From the cell containing the given text, extract its center point as [X, Y] coordinate. 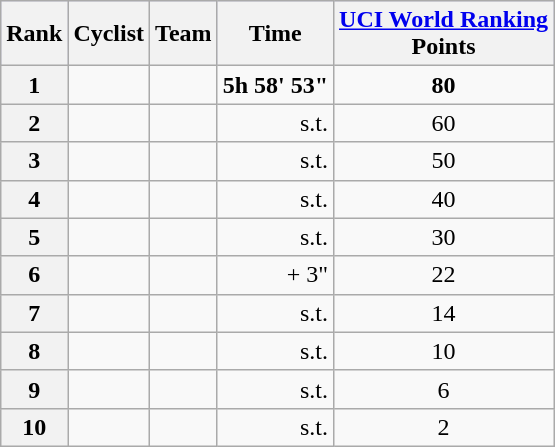
60 [444, 123]
+ 3" [275, 275]
8 [34, 351]
Team [184, 34]
7 [34, 313]
Rank [34, 34]
UCI World RankingPoints [444, 34]
Time [275, 34]
22 [444, 275]
50 [444, 161]
3 [34, 161]
4 [34, 199]
40 [444, 199]
1 [34, 85]
14 [444, 313]
30 [444, 237]
Cyclist [109, 34]
80 [444, 85]
5h 58' 53" [275, 85]
9 [34, 389]
5 [34, 237]
